Extract the [X, Y] coordinate from the center of the cell holding the provided text.  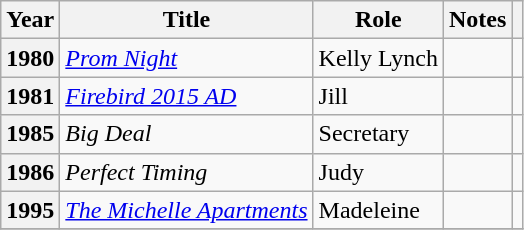
Perfect Timing [186, 172]
1995 [30, 210]
1980 [30, 58]
Big Deal [186, 134]
Jill [378, 96]
Kelly Lynch [378, 58]
Judy [378, 172]
Year [30, 20]
Title [186, 20]
The Michelle Apartments [186, 210]
Role [378, 20]
1986 [30, 172]
1985 [30, 134]
1981 [30, 96]
Notes [477, 20]
Secretary [378, 134]
Prom Night [186, 58]
Firebird 2015 AD [186, 96]
Madeleine [378, 210]
